Output the (X, Y) coordinate of the center of the cell containing the given text.  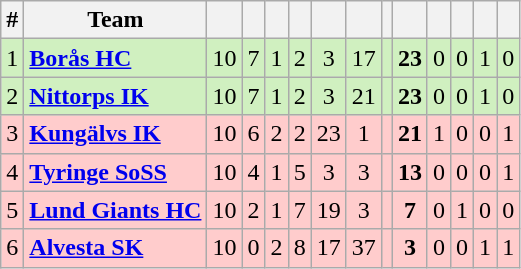
Kungälvs IK (116, 134)
# (12, 20)
Borås HC (116, 58)
Team (116, 20)
8 (300, 248)
19 (328, 210)
Tyringe SoSS (116, 172)
Lund Giants HC (116, 210)
Alvesta SK (116, 248)
37 (364, 248)
Nittorps IK (116, 96)
13 (410, 172)
